Identify which cell holds the provided text, then report its (x, y) central coordinate. 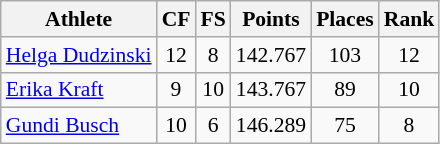
103 (345, 55)
143.767 (271, 90)
Gundi Busch (79, 126)
6 (212, 126)
9 (176, 90)
89 (345, 90)
75 (345, 126)
Athlete (79, 19)
Helga Dudzinski (79, 55)
Places (345, 19)
FS (212, 19)
142.767 (271, 55)
Points (271, 19)
Erika Kraft (79, 90)
Rank (410, 19)
146.289 (271, 126)
CF (176, 19)
